Scan for the cell matching the given text and deliver its (x, y) coordinate at center. 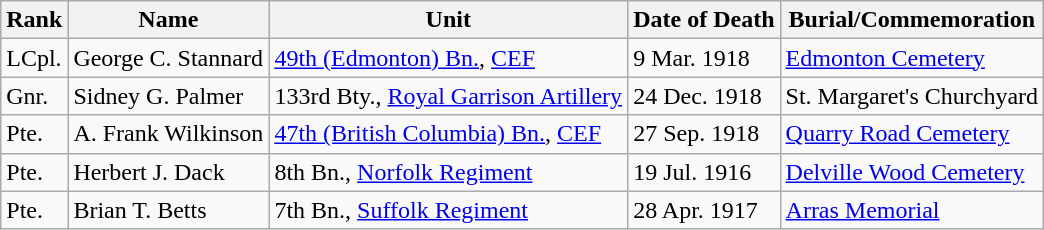
Burial/Commemoration (912, 20)
Arras Memorial (912, 210)
Brian T. Betts (168, 210)
Name (168, 20)
9 Mar. 1918 (704, 58)
A. Frank Wilkinson (168, 134)
Date of Death (704, 20)
Unit (448, 20)
Edmonton Cemetery (912, 58)
Sidney G. Palmer (168, 96)
28 Apr. 1917 (704, 210)
7th Bn., Suffolk Regiment (448, 210)
George C. Stannard (168, 58)
Gnr. (34, 96)
Delville Wood Cemetery (912, 172)
Quarry Road Cemetery (912, 134)
49th (Edmonton) Bn., CEF (448, 58)
St. Margaret's Churchyard (912, 96)
19 Jul. 1916 (704, 172)
47th (British Columbia) Bn., CEF (448, 134)
27 Sep. 1918 (704, 134)
8th Bn., Norfolk Regiment (448, 172)
Herbert J. Dack (168, 172)
Rank (34, 20)
133rd Bty., Royal Garrison Artillery (448, 96)
LCpl. (34, 58)
24 Dec. 1918 (704, 96)
